Pinpoint the cell where the given text exists, returning its [X, Y] midpoint coordinate. 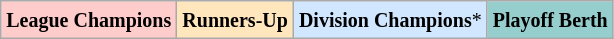
Runners-Up [236, 20]
Playoff Berth [550, 20]
League Champions [89, 20]
Division Champions* [390, 20]
